Pinpoint the cell where the given text exists, returning its [x, y] midpoint coordinate. 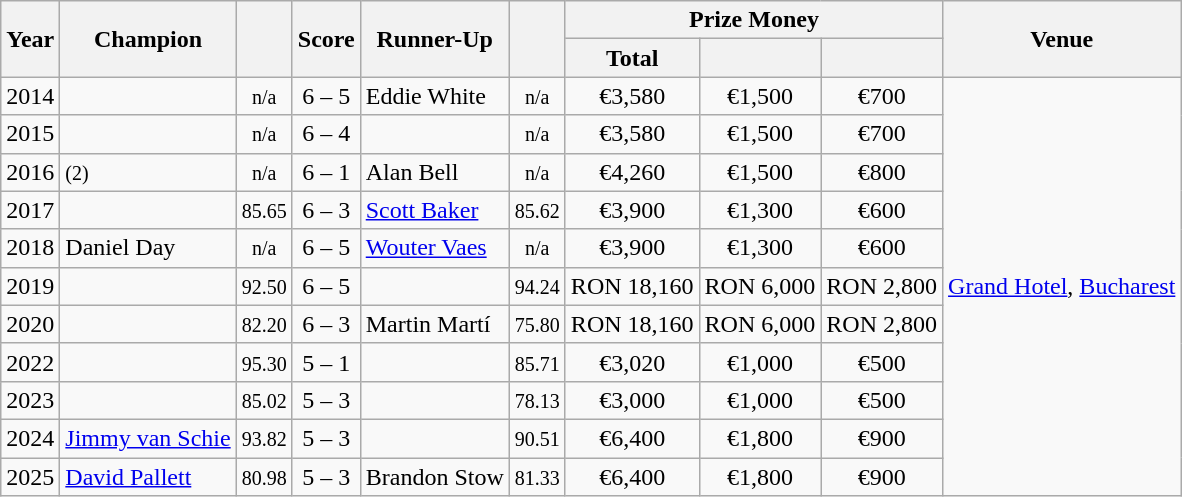
2022 [30, 362]
85.02 [264, 400]
Brandon Stow [434, 477]
Daniel Day [148, 248]
90.51 [537, 438]
81.33 [537, 477]
85.71 [537, 362]
Year [30, 39]
Prize Money [754, 20]
2015 [30, 134]
Venue [1062, 39]
€800 [882, 172]
2017 [30, 210]
78.13 [537, 400]
94.24 [537, 286]
Score [326, 39]
6 – 4 [326, 134]
2016 [30, 172]
€3,020 [632, 362]
75.80 [537, 324]
Champion [148, 39]
(2) [148, 172]
Martin Martí [434, 324]
2025 [30, 477]
2014 [30, 96]
Runner-Up [434, 39]
95.30 [264, 362]
Jimmy van Schie [148, 438]
6 – 1 [326, 172]
Wouter Vaes [434, 248]
93.82 [264, 438]
92.50 [264, 286]
€3,000 [632, 400]
85.65 [264, 210]
Eddie White [434, 96]
Grand Hotel, Bucharest [1062, 286]
80.98 [264, 477]
5 – 1 [326, 362]
2024 [30, 438]
85.62 [537, 210]
2018 [30, 248]
David Pallett [148, 477]
Scott Baker [434, 210]
€4,260 [632, 172]
Total [632, 58]
2023 [30, 400]
2020 [30, 324]
Alan Bell [434, 172]
82.20 [264, 324]
2019 [30, 286]
